Find where the given text appears and provide that cell's center as [x, y] coordinate. 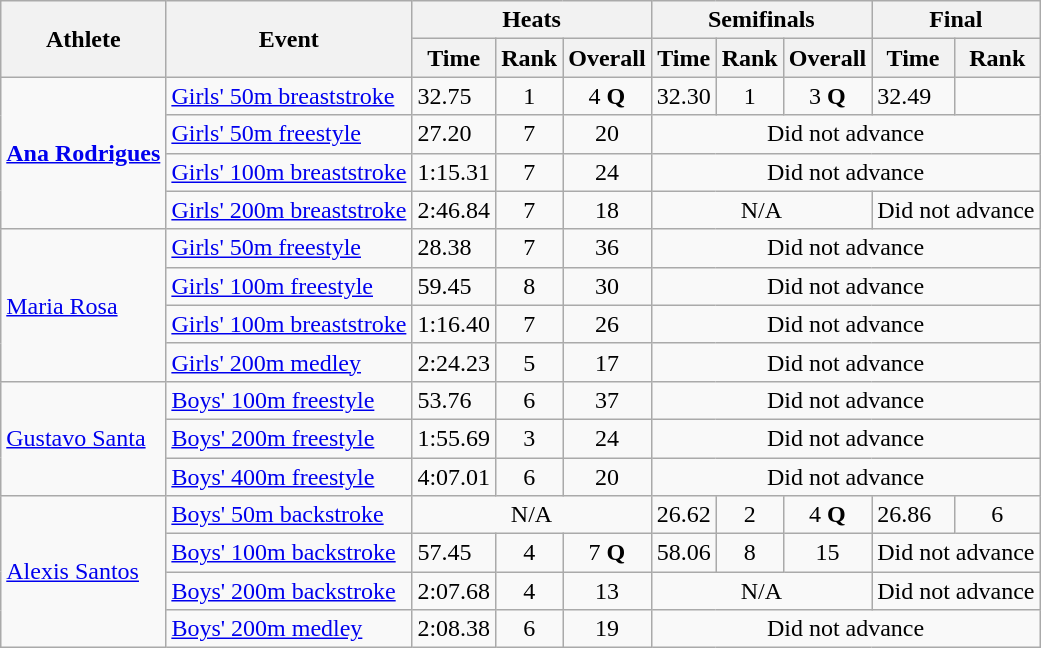
Boys' 100m freestyle [289, 400]
Ana Rodrigues [84, 153]
36 [607, 248]
2:24.23 [454, 362]
3 Q [827, 96]
58.06 [684, 553]
26.62 [684, 515]
2 [750, 515]
4:07.01 [454, 477]
Boys' 50m backstroke [289, 515]
Gustavo Santa [84, 438]
1:15.31 [454, 172]
2:46.84 [454, 210]
3 [530, 438]
Athlete [84, 39]
27.20 [454, 134]
Boys' 400m freestyle [289, 477]
13 [607, 591]
Semifinals [762, 20]
28.38 [454, 248]
1:55.69 [454, 438]
18 [607, 210]
26 [607, 324]
Boys' 200m medley [289, 629]
1:16.40 [454, 324]
32.49 [914, 96]
Maria Rosa [84, 305]
19 [607, 629]
53.76 [454, 400]
Boys' 200m freestyle [289, 438]
57.45 [454, 553]
Girls' 200m medley [289, 362]
32.75 [454, 96]
Girls' 50m breaststroke [289, 96]
26.86 [914, 515]
59.45 [454, 286]
Alexis Santos [84, 572]
Heats [532, 20]
2:07.68 [454, 591]
Girls' 200m breaststroke [289, 210]
17 [607, 362]
Event [289, 39]
30 [607, 286]
2:08.38 [454, 629]
Boys' 100m backstroke [289, 553]
15 [827, 553]
7 Q [607, 553]
37 [607, 400]
Final [956, 20]
Boys' 200m backstroke [289, 591]
Girls' 100m freestyle [289, 286]
5 [530, 362]
32.30 [684, 96]
